Scan for the cell matching the given text and deliver its (x, y) coordinate at center. 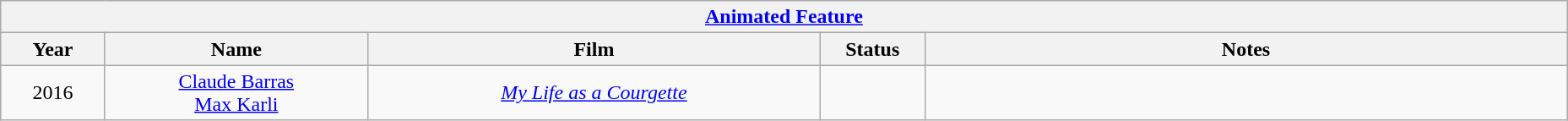
Name (236, 49)
Claude Barras Max Karli (236, 93)
Animated Feature (784, 17)
2016 (53, 93)
My Life as a Courgette (594, 93)
Film (594, 49)
Notes (1246, 49)
Year (53, 49)
Status (872, 49)
